Output the [X, Y] coordinate of the center of the cell containing the given text.  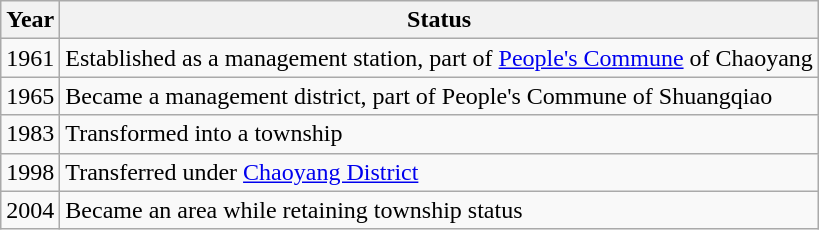
Became an area while retaining township status [440, 210]
1965 [30, 96]
1983 [30, 134]
Year [30, 20]
2004 [30, 210]
Transferred under Chaoyang District [440, 172]
1998 [30, 172]
Status [440, 20]
Became a management district, part of People's Commune of Shuangqiao [440, 96]
Established as a management station, part of People's Commune of Chaoyang [440, 58]
1961 [30, 58]
Transformed into a township [440, 134]
